Scan for the cell matching the given text and deliver its [x, y] coordinate at center. 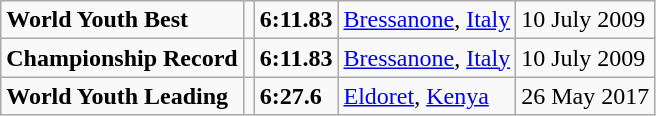
26 May 2017 [586, 96]
Championship Record [122, 58]
World Youth Best [122, 20]
6:27.6 [296, 96]
Eldoret, Kenya [427, 96]
World Youth Leading [122, 96]
